Find where the given text appears and provide that cell's center as (x, y) coordinate. 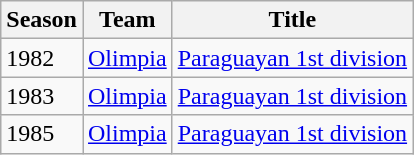
Season (42, 20)
Team (127, 20)
Title (292, 20)
1983 (42, 96)
1985 (42, 134)
1982 (42, 58)
